Identify which cell holds the provided text, then report its [X, Y] central coordinate. 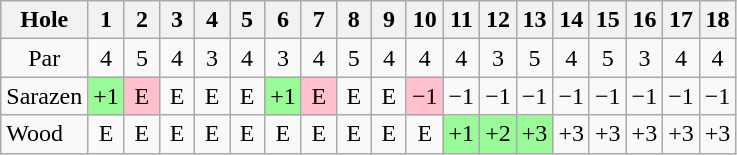
1 [106, 20]
18 [718, 20]
Wood [44, 134]
7 [318, 20]
17 [682, 20]
Par [44, 58]
13 [534, 20]
16 [644, 20]
8 [354, 20]
10 [424, 20]
15 [608, 20]
9 [388, 20]
14 [572, 20]
Sarazen [44, 96]
6 [284, 20]
+2 [498, 134]
12 [498, 20]
Hole [44, 20]
11 [462, 20]
2 [142, 20]
